Provide the [x, y] coordinate of the cell's center where the given text is located.  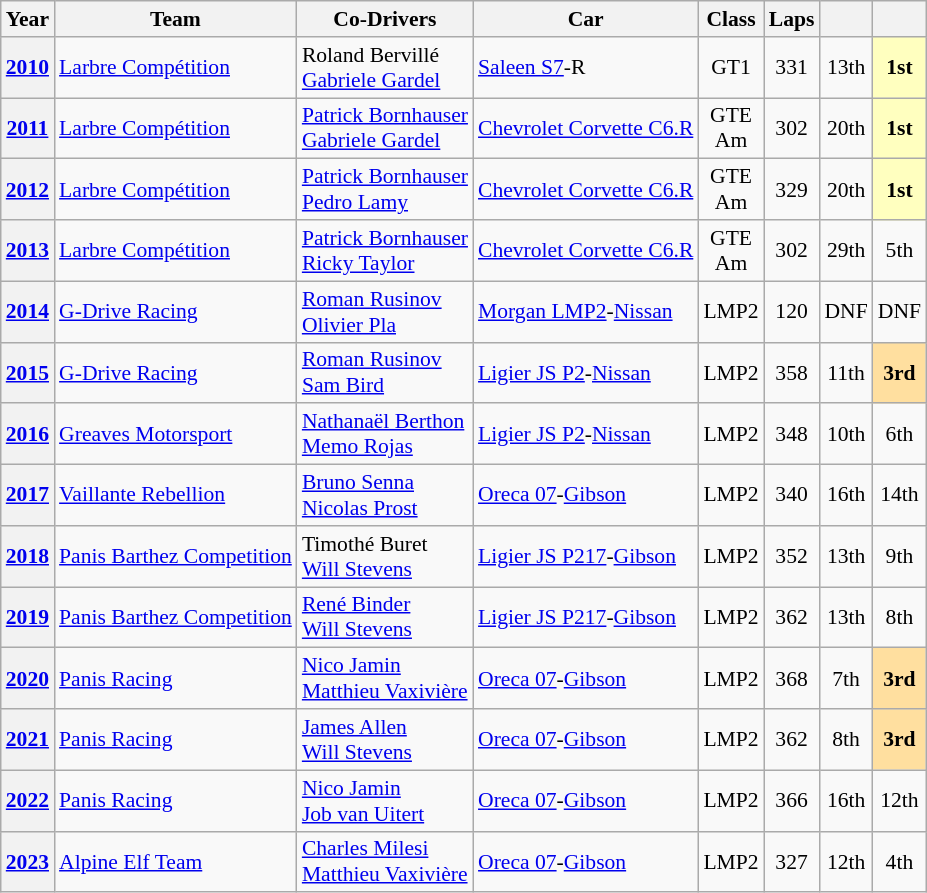
29th [846, 250]
340 [792, 496]
2021 [28, 740]
120 [792, 312]
Charles Milesi Matthieu Vaxivière [385, 862]
Patrick Bornhauser Gabriele Gardel [385, 128]
Year [28, 19]
2011 [28, 128]
Roman Rusinov Sam Bird [385, 372]
2017 [28, 496]
Nathanaël Berthon Memo Rojas [385, 434]
331 [792, 68]
James Allen Will Stevens [385, 740]
327 [792, 862]
Saleen S7-R [586, 68]
René Binder Will Stevens [385, 618]
Bruno Senna Nicolas Prost [385, 496]
Nico Jamin Matthieu Vaxivière [385, 678]
Greaves Motorsport [176, 434]
Morgan LMP2-Nissan [586, 312]
329 [792, 190]
Co-Drivers [385, 19]
348 [792, 434]
2020 [28, 678]
Alpine Elf Team [176, 862]
2019 [28, 618]
368 [792, 678]
2022 [28, 800]
14th [900, 496]
2018 [28, 556]
4th [900, 862]
Roland Bervillé Gabriele Gardel [385, 68]
2015 [28, 372]
Timothé Buret Will Stevens [385, 556]
9th [900, 556]
2012 [28, 190]
2013 [28, 250]
11th [846, 372]
366 [792, 800]
7th [846, 678]
2010 [28, 68]
5th [900, 250]
2014 [28, 312]
Car [586, 19]
Vaillante Rebellion [176, 496]
358 [792, 372]
2016 [28, 434]
Nico Jamin Job van Uitert [385, 800]
2023 [28, 862]
Roman Rusinov Olivier Pla [385, 312]
GT1 [730, 68]
Team [176, 19]
Class [730, 19]
Patrick Bornhauser Ricky Taylor [385, 250]
6th [900, 434]
Laps [792, 19]
10th [846, 434]
352 [792, 556]
Patrick Bornhauser Pedro Lamy [385, 190]
